Scan for the cell matching the given text and deliver its (X, Y) coordinate at center. 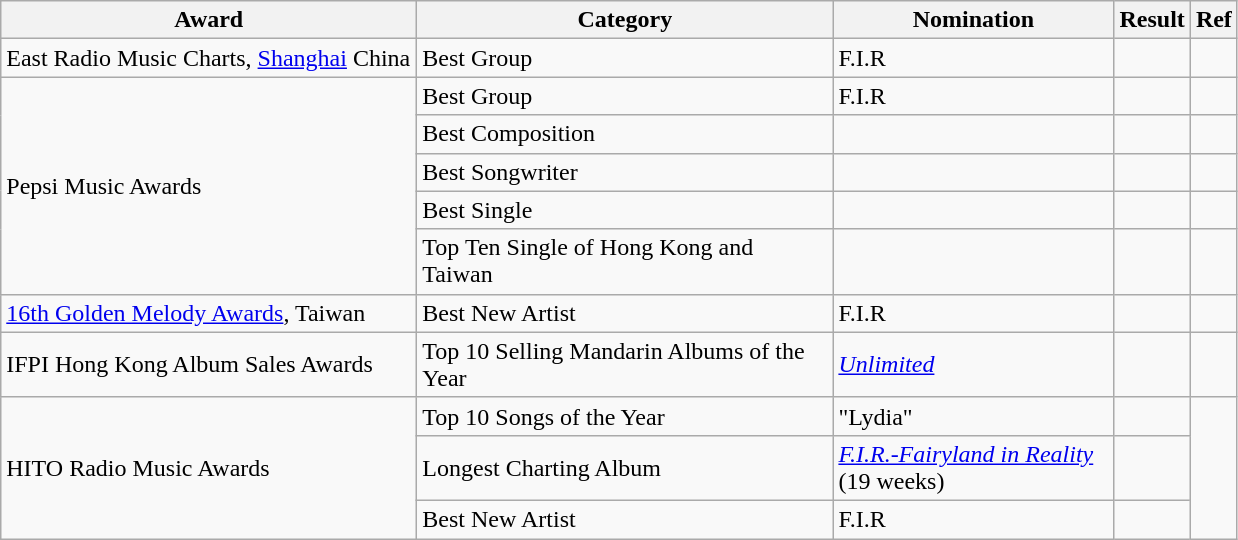
Best Single (625, 210)
Unlimited (974, 364)
Nomination (974, 20)
Category (625, 20)
Pepsi Music Awards (209, 186)
Award (209, 20)
Top 10 Songs of the Year (625, 416)
"Lydia" (974, 416)
Best Songwriter (625, 172)
F.I.R.-Fairyland in Reality (19 weeks) (974, 468)
HITO Radio Music Awards (209, 468)
Best Composition (625, 134)
IFPI Hong Kong Album Sales Awards (209, 364)
East Radio Music Charts, Shanghai China (209, 58)
Result (1152, 20)
16th Golden Melody Awards, Taiwan (209, 313)
Top 10 Selling Mandarin Albums of the Year (625, 364)
Longest Charting Album (625, 468)
Ref (1214, 20)
Top Ten Single of Hong Kong and Taiwan (625, 262)
